Search for the cell housing the specified text and yield its (X, Y) center coordinate. 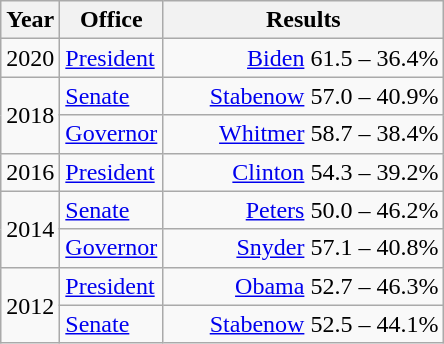
Whitmer 58.7 – 38.4% (304, 134)
Peters 50.0 – 46.2% (304, 210)
2016 (30, 172)
Stabenow 52.5 – 44.1% (304, 324)
Snyder 57.1 – 40.8% (304, 248)
Obama 52.7 – 46.3% (304, 286)
Office (112, 20)
2020 (30, 58)
Stabenow 57.0 – 40.9% (304, 96)
Year (30, 20)
Biden 61.5 – 36.4% (304, 58)
2018 (30, 115)
Clinton 54.3 – 39.2% (304, 172)
Results (304, 20)
2014 (30, 229)
2012 (30, 305)
